Locate the cell with the specified text and output its [X, Y] center coordinate. 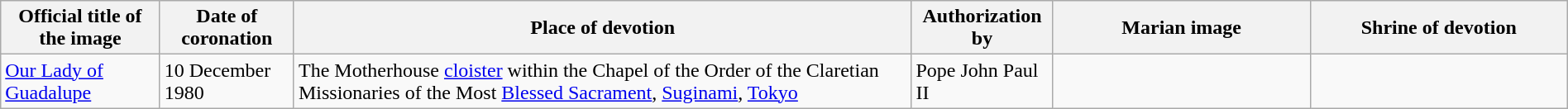
Shrine of devotion [1439, 28]
Place of devotion [602, 28]
Official title of the image [80, 28]
Authorization by [982, 28]
10 December 1980 [227, 81]
The Motherhouse cloister within the Chapel of the Order of the Claretian Missionaries of the Most Blessed Sacrament, Suginami, Tokyo [602, 81]
Pope John Paul II [982, 81]
Marian image [1181, 28]
Date of coronation [227, 28]
Our Lady of Guadalupe [80, 81]
